Pinpoint the cell where the given text exists, returning its [X, Y] midpoint coordinate. 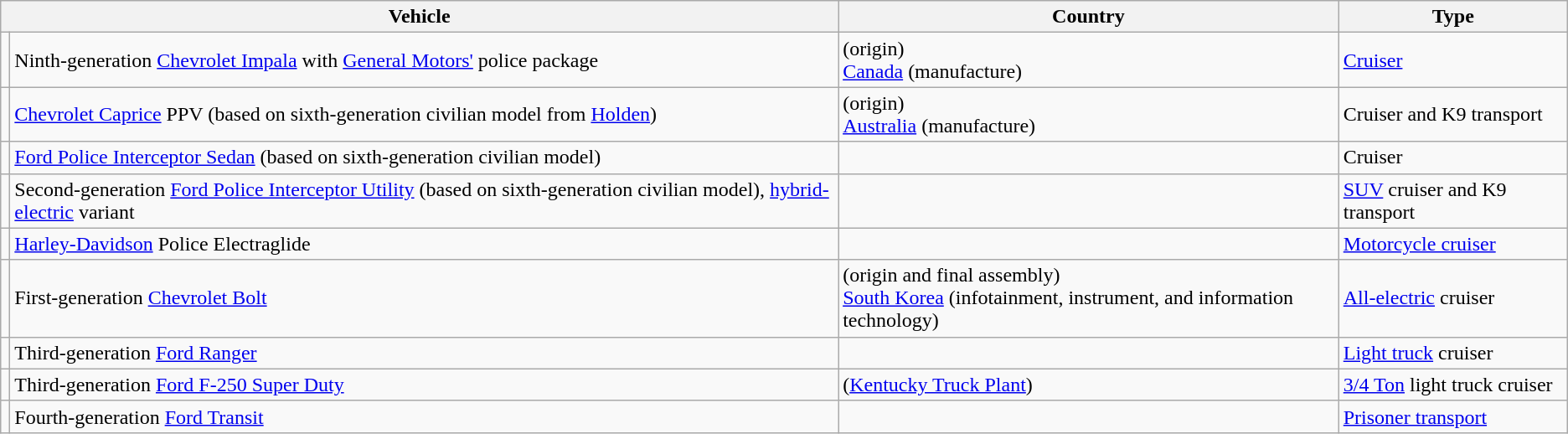
Second-generation Ford Police Interceptor Utility (based on sixth-generation civilian model), hybrid-electric variant [424, 201]
Motorcycle cruiser [1452, 244]
SUV cruiser and K9 transport [1452, 201]
All-electric cruiser [1452, 298]
Fourth-generation Ford Transit [424, 416]
(origin and final assembly) South Korea (infotainment, instrument, and information technology) [1089, 298]
Light truck cruiser [1452, 353]
(origin) Canada (manufacture) [1089, 60]
Ninth-generation Chevrolet Impala with General Motors' police package [424, 60]
(origin) Australia (manufacture) [1089, 114]
Third-generation Ford Ranger [424, 353]
Cruiser and K9 transport [1452, 114]
Chevrolet Caprice PPV (based on sixth-generation civilian model from Holden) [424, 114]
Harley-Davidson Police Electraglide [424, 244]
Vehicle [420, 17]
Third-generation Ford F-250 Super Duty [424, 385]
First-generation Chevrolet Bolt [424, 298]
Country [1089, 17]
(Kentucky Truck Plant) [1089, 385]
3/4 Ton light truck cruiser [1452, 385]
Type [1452, 17]
Ford Police Interceptor Sedan (based on sixth-generation civilian model) [424, 158]
Prisoner transport [1452, 416]
